Capture the cell that displays the provided text and extract its (x, y) central coordinate. 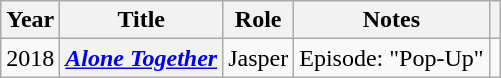
Title (142, 20)
Notes (392, 20)
Alone Together (142, 58)
Jasper (258, 58)
Role (258, 20)
Episode: "Pop-Up" (392, 58)
2018 (30, 58)
Year (30, 20)
